Output the [X, Y] coordinate of the center of the cell containing the given text.  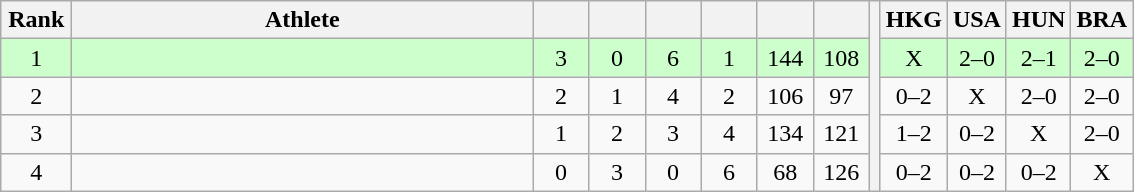
126 [841, 172]
Athlete [302, 20]
97 [841, 96]
USA [976, 20]
144 [785, 58]
BRA [1102, 20]
Rank [36, 20]
106 [785, 96]
134 [785, 134]
2–1 [1038, 58]
108 [841, 58]
68 [785, 172]
121 [841, 134]
1–2 [914, 134]
HKG [914, 20]
HUN [1038, 20]
